Locate the cell with the specified text and output its [x, y] center coordinate. 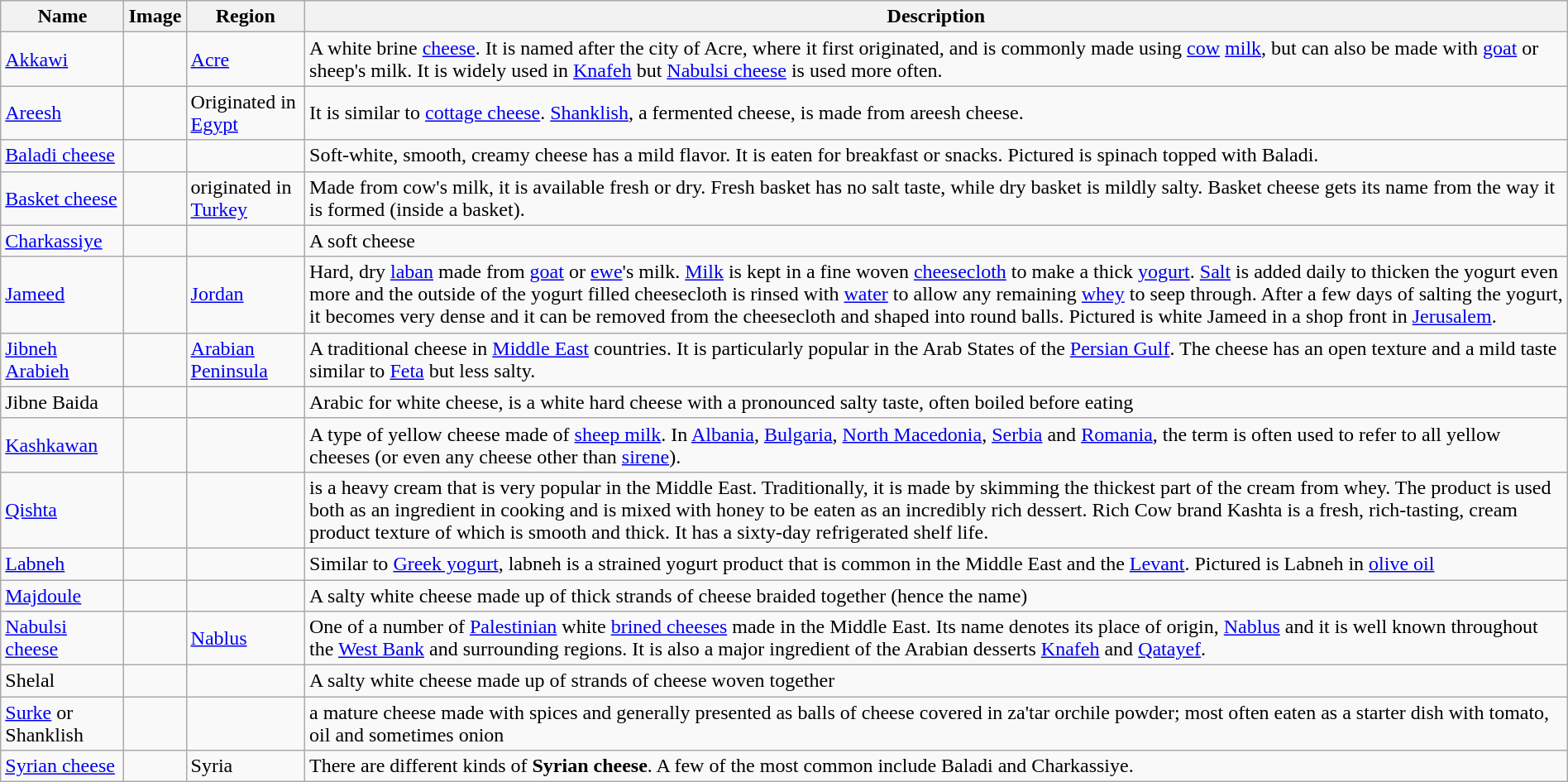
Syrian cheese [63, 766]
Akkawi [63, 60]
A salty white cheese made up of thick strands of cheese braided together (hence the name) [936, 595]
Kashkawan [63, 445]
A salty white cheese made up of strands of cheese woven together [936, 681]
Arabic for white cheese, is a white hard cheese with a pronounced salty taste, often boiled before eating [936, 402]
Labneh [63, 564]
Acre [245, 60]
Surke or Shanklish [63, 723]
Originated in Egypt [245, 113]
Nablus [245, 639]
Arabian Peninsula [245, 359]
Similar to Greek yogurt, labneh is a strained yogurt product that is common in the Middle East and the Levant. Pictured is Labneh in olive oil [936, 564]
Baladi cheese [63, 156]
Charkassiye [63, 241]
originated in Turkey [245, 199]
Nabulsi cheese [63, 639]
Areesh [63, 113]
Image [155, 17]
Basket cheese [63, 199]
Name [63, 17]
Soft-white, smooth, creamy cheese has a mild flavor. It is eaten for breakfast or snacks. Pictured is spinach topped with Baladi. [936, 156]
Region [245, 17]
It is similar to cottage cheese. Shanklish, a fermented cheese, is made from areesh cheese. [936, 113]
Jameed [63, 295]
There are different kinds of Syrian cheese. A few of the most common include Baladi and Charkassiye. [936, 766]
Majdoule [63, 595]
Jordan [245, 295]
Syria [245, 766]
A soft cheese [936, 241]
Qishta [63, 510]
Description [936, 17]
Jibne Baida [63, 402]
Jibneh Arabieh [63, 359]
Shelal [63, 681]
